Return the (x, y) coordinate for the center point of the cell that contains the specified text.  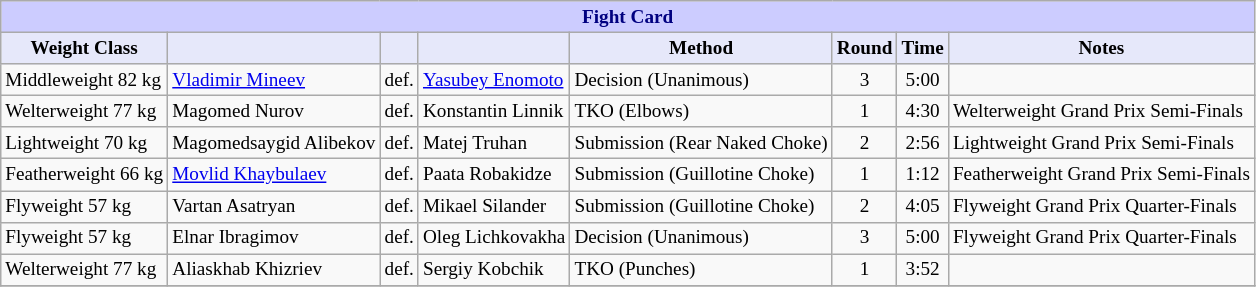
3:52 (922, 270)
Lightweight Grand Prix Semi-Finals (1101, 143)
Round (864, 48)
Mikael Silander (494, 206)
Vartan Asatryan (274, 206)
Elnar Ibragimov (274, 238)
4:30 (922, 111)
Welterweight Grand Prix Semi-Finals (1101, 111)
Notes (1101, 48)
Movlid Khaybulaev (274, 175)
Submission (Rear Naked Choke) (701, 143)
Paata Robakidze (494, 175)
Featherweight 66 kg (84, 175)
Magomed Nurov (274, 111)
Aliaskhab Khizriev (274, 270)
Middleweight 82 kg (84, 80)
Time (922, 48)
Yasubey Enomoto (494, 80)
Konstantin Linnik (494, 111)
Featherweight Grand Prix Semi-Finals (1101, 175)
TKO (Punches) (701, 270)
Sergiy Kobchik (494, 270)
Matej Truhan (494, 143)
Weight Class (84, 48)
Oleg Lichkovakha (494, 238)
4:05 (922, 206)
Lightweight 70 kg (84, 143)
TKO (Elbows) (701, 111)
Fight Card (628, 17)
Method (701, 48)
1:12 (922, 175)
2:56 (922, 143)
Vladimir Mineev (274, 80)
Magomedsaygid Alibekov (274, 143)
